Find where the given text appears and provide that cell's center as [X, Y] coordinate. 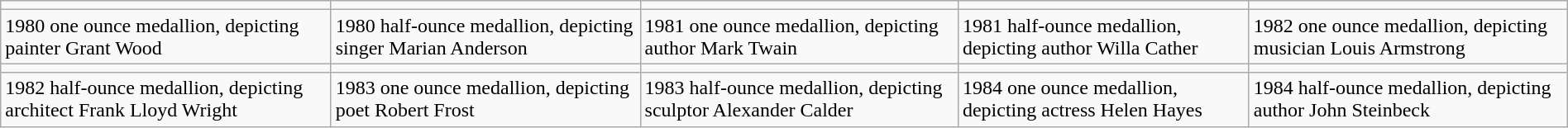
1984 one ounce medallion, depicting actress Helen Hayes [1103, 99]
1982 half-ounce medallion, depicting architect Frank Lloyd Wright [165, 99]
1984 half-ounce medallion, depicting author John Steinbeck [1408, 99]
1980 half-ounce medallion, depicting singer Marian Anderson [485, 36]
1982 one ounce medallion, depicting musician Louis Armstrong [1408, 36]
1983 half-ounce medallion, depicting sculptor Alexander Calder [799, 99]
1981 half-ounce medallion, depicting author Willa Cather [1103, 36]
1980 one ounce medallion, depicting painter Grant Wood [165, 36]
1981 one ounce medallion, depicting author Mark Twain [799, 36]
1983 one ounce medallion, depicting poet Robert Frost [485, 99]
